Identify which cell holds the provided text, then report its [x, y] central coordinate. 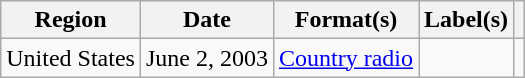
Country radio [346, 58]
Label(s) [466, 20]
Format(s) [346, 20]
Region [71, 20]
Date [206, 20]
June 2, 2003 [206, 58]
United States [71, 58]
